Pinpoint the cell where the given text exists, returning its [X, Y] midpoint coordinate. 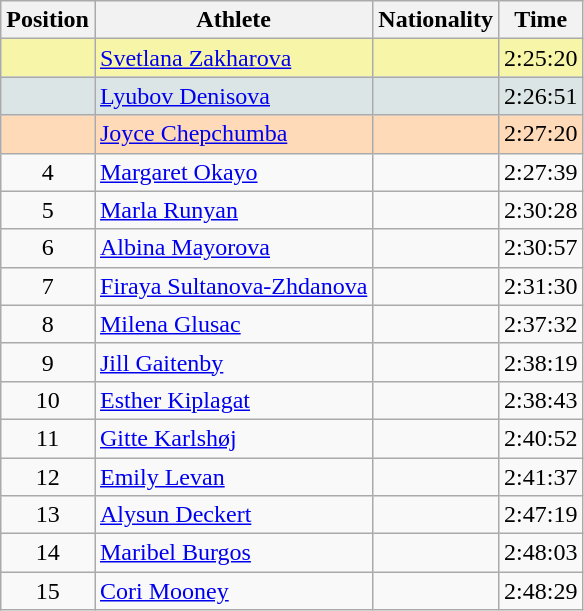
15 [48, 591]
2:40:52 [541, 438]
8 [48, 324]
2:27:39 [541, 172]
Cori Mooney [233, 591]
Jill Gaitenby [233, 362]
2:48:29 [541, 591]
Maribel Burgos [233, 553]
2:30:28 [541, 210]
2:27:20 [541, 134]
11 [48, 438]
Firaya Sultanova-Zhdanova [233, 286]
2:48:03 [541, 553]
2:37:32 [541, 324]
2:31:30 [541, 286]
2:26:51 [541, 96]
13 [48, 515]
Joyce Chepchumba [233, 134]
Milena Glusac [233, 324]
5 [48, 210]
9 [48, 362]
7 [48, 286]
Position [48, 20]
12 [48, 477]
Athlete [233, 20]
Emily Levan [233, 477]
Marla Runyan [233, 210]
6 [48, 248]
2:47:19 [541, 515]
Lyubov Denisova [233, 96]
10 [48, 400]
4 [48, 172]
2:41:37 [541, 477]
Esther Kiplagat [233, 400]
Gitte Karlshøj [233, 438]
Svetlana Zakharova [233, 58]
Albina Mayorova [233, 248]
2:38:19 [541, 362]
2:25:20 [541, 58]
2:38:43 [541, 400]
Nationality [436, 20]
Time [541, 20]
Alysun Deckert [233, 515]
Margaret Okayo [233, 172]
14 [48, 553]
2:30:57 [541, 248]
